Determine the [x, y] coordinate at the center of the cell enclosing the given text.  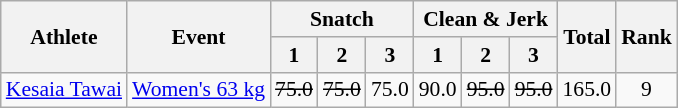
Women's 63 kg [198, 90]
Rank [646, 36]
Total [586, 36]
Athlete [64, 36]
Snatch [342, 19]
Event [198, 36]
Kesaia Tawai [64, 90]
165.0 [586, 90]
90.0 [438, 90]
9 [646, 90]
Clean & Jerk [486, 19]
